For the text-containing cell, return its midpoint in (X, Y) coordinate format. 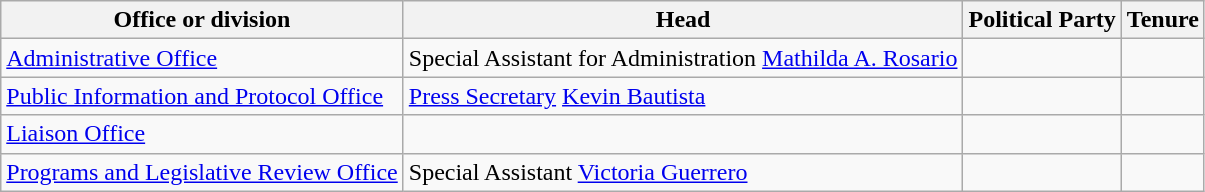
Public Information and Protocol Office (202, 96)
Administrative Office (202, 58)
Tenure (1162, 20)
Head (683, 20)
Special Assistant for Administration Mathilda A. Rosario (683, 58)
Liaison Office (202, 134)
Press Secretary Kevin Bautista (683, 96)
Special Assistant Victoria Guerrero (683, 172)
Office or division (202, 20)
Programs and Legislative Review Office (202, 172)
Political Party (1042, 20)
